Identify which cell holds the provided text, then report its [x, y] central coordinate. 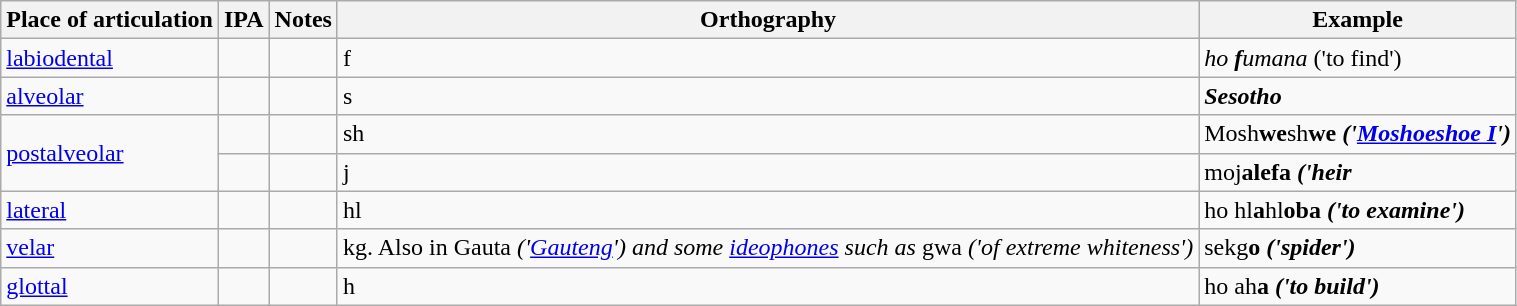
labiodental [110, 58]
sekgo ('spider') [1358, 248]
h [768, 286]
Moshweshwe ('Moshoeshoe I') [1358, 134]
sh [768, 134]
mojalefa ('heir [1358, 172]
IPA [244, 20]
ho aha ('to build') [1358, 286]
glottal [110, 286]
Sesotho [1358, 96]
Example [1358, 20]
postalveolar [110, 153]
s [768, 96]
j [768, 172]
Place of articulation [110, 20]
alveolar [110, 96]
ho hlahloba ('to examine') [1358, 210]
f [768, 58]
Orthography [768, 20]
kg. Also in Gauta ('Gauteng') and some ideophones such as gwa ('of extreme whiteness') [768, 248]
lateral [110, 210]
hl [768, 210]
velar [110, 248]
ho fumana ('to find') [1358, 58]
Notes [303, 20]
